Output the [X, Y] coordinate of the center of the cell containing the given text.  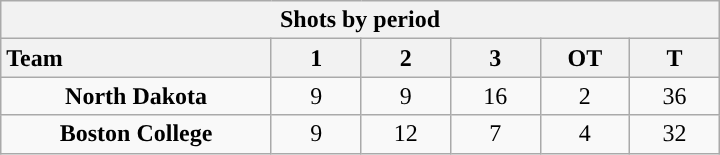
4 [585, 134]
16 [496, 96]
Team [136, 58]
12 [406, 134]
OT [585, 58]
32 [675, 134]
1 [316, 58]
Boston College [136, 134]
36 [675, 96]
3 [496, 58]
Shots by period [360, 20]
T [675, 58]
North Dakota [136, 96]
7 [496, 134]
